Provide the (x, y) coordinate of the cell's center where the given text is located.  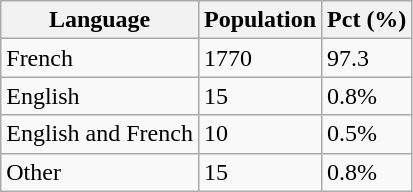
Pct (%) (367, 20)
French (100, 58)
English and French (100, 134)
1770 (260, 58)
Population (260, 20)
Language (100, 20)
0.5% (367, 134)
English (100, 96)
Other (100, 172)
10 (260, 134)
97.3 (367, 58)
